For the text-containing cell, return its midpoint in (X, Y) coordinate format. 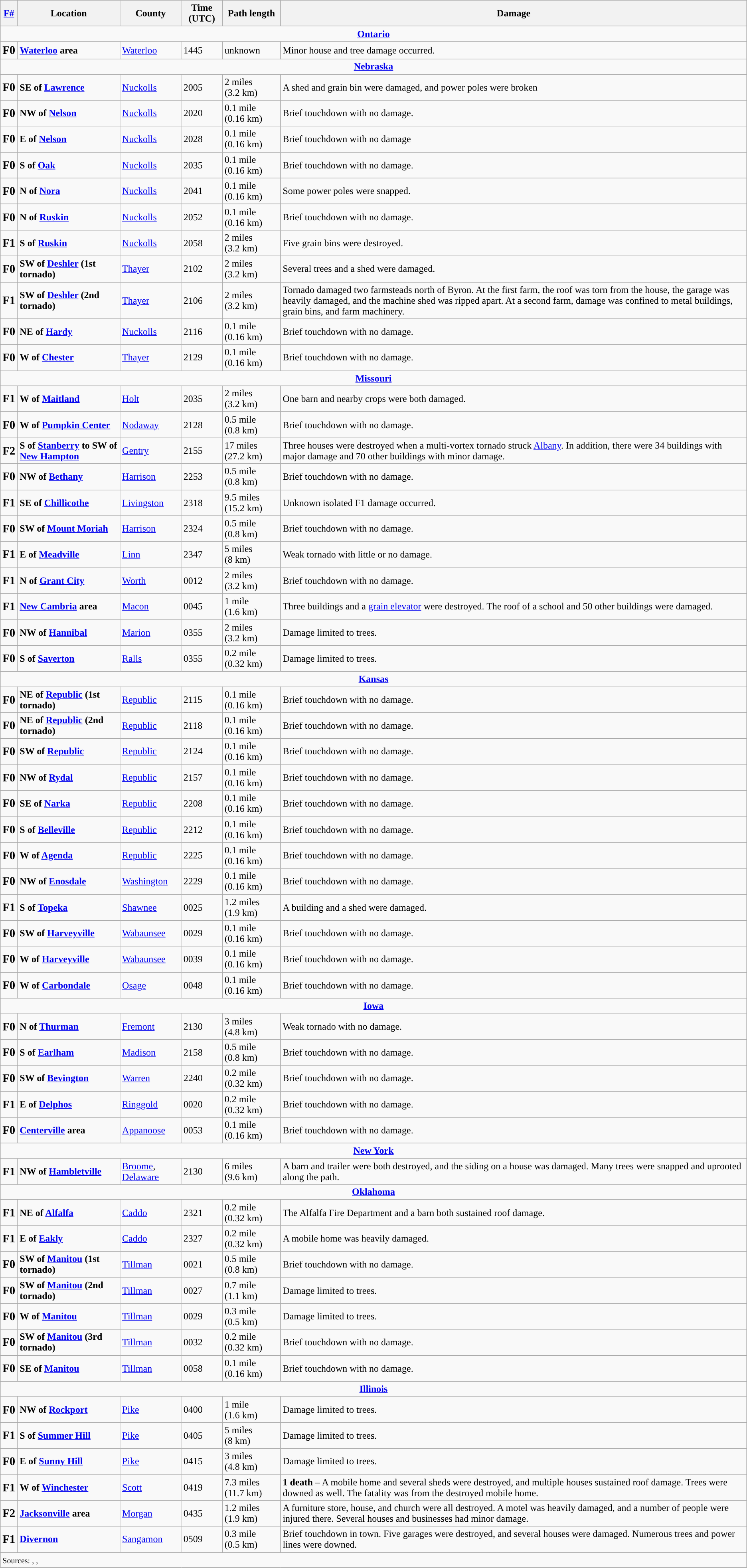
W of Manitou (69, 1316)
SE of Lawrence (69, 87)
2058 (202, 243)
Kansas (373, 679)
2324 (202, 528)
NW of Rockport (69, 1410)
2115 (202, 699)
2253 (202, 477)
Ontario (373, 34)
Ralls (151, 658)
Centerville area (69, 1130)
Nebraska (373, 67)
6 miles (9.6 km) (251, 1172)
NW of Nelson (69, 113)
9.5 miles (15.2 km) (251, 503)
New Cambria area (69, 607)
2020 (202, 113)
NW of Hannibal (69, 632)
Path length (251, 14)
S of Belleville (69, 829)
2327 (202, 1239)
S of Stanberry to SW of New Hampton (69, 451)
The Alfalfa Fire Department and a barn both sustained roof damage. (514, 1212)
Oklahoma (373, 1192)
Gentry (151, 451)
A shed and grain bin were damaged, and power poles were broken (514, 87)
Missouri (373, 378)
0012 (202, 580)
S of Summer Hill (69, 1435)
Macon (151, 607)
Minor house and tree damage occurred. (514, 50)
SW of Deshler (2nd tornado) (69, 300)
7.3 miles (11.7 km) (251, 1487)
17 miles (27.2 km) (251, 451)
2106 (202, 300)
N of Thurman (69, 1026)
F# (9, 14)
SW of Deshler (1st tornado) (69, 269)
SW of Manitou (2nd tornado) (69, 1291)
0415 (202, 1461)
Divernon (69, 1540)
Worth (151, 580)
Several trees and a shed were damaged. (514, 269)
2157 (202, 777)
Fremont (151, 1026)
N of Nora (69, 191)
SW of Bevington (69, 1078)
W of Winchester (69, 1487)
Three buildings and a grain elevator were destroyed. The roof of a school and 50 other buildings were damaged. (514, 607)
NW of Hambletville (69, 1172)
W of Carbondale (69, 985)
W of Agenda (69, 856)
W of Maitland (69, 399)
W of Chester (69, 358)
0045 (202, 607)
SW of Manitou (3rd tornado) (69, 1343)
Some power poles were snapped. (514, 191)
2005 (202, 87)
SW of Manitou (1st tornado) (69, 1264)
NE of Republic (2nd tornado) (69, 726)
2129 (202, 358)
A mobile home was heavily damaged. (514, 1239)
2229 (202, 881)
Ringgold (151, 1104)
Unknown isolated F1 damage occurred. (514, 503)
Madison (151, 1052)
Marion (151, 632)
Waterloo area (69, 50)
Linn (151, 555)
2155 (202, 451)
2212 (202, 829)
New York (373, 1151)
Livingston (151, 503)
Damage (514, 14)
0027 (202, 1291)
S of Oak (69, 165)
Appanoose (151, 1130)
2321 (202, 1212)
Nodaway (151, 425)
Weak tornado with no damage. (514, 1026)
2124 (202, 752)
N of Ruskin (69, 217)
NE of Republic (1st tornado) (69, 699)
0053 (202, 1130)
E of Delphos (69, 1104)
2347 (202, 555)
0058 (202, 1368)
A building and a shed were damaged. (514, 908)
Morgan (151, 1513)
SE of Chillicothe (69, 503)
2116 (202, 332)
2208 (202, 804)
NE of Hardy (69, 332)
Location (69, 14)
E of Eakly (69, 1239)
0405 (202, 1435)
E of Sunny Hill (69, 1461)
Weak tornado with little or no damage. (514, 555)
0032 (202, 1343)
SE of Narka (69, 804)
County (151, 14)
SW of Mount Moriah (69, 528)
Brief touchdown in town. Five garages were destroyed, and several houses were damaged. Numerous trees and power lines were downed. (514, 1540)
2028 (202, 139)
0021 (202, 1264)
0048 (202, 985)
0039 (202, 959)
0400 (202, 1410)
unknown (251, 50)
0509 (202, 1540)
S of Ruskin (69, 243)
Washington (151, 881)
NW of Bethany (69, 477)
Time (UTC) (202, 14)
0419 (202, 1487)
Jacksonville area (69, 1513)
N of Grant City (69, 580)
S of Saverton (69, 658)
W of Harveyville (69, 959)
Five grain bins were destroyed. (514, 243)
One barn and nearby crops were both damaged. (514, 399)
SW of Republic (69, 752)
Scott (151, 1487)
2128 (202, 425)
2118 (202, 726)
Holt (151, 399)
Illinois (373, 1389)
Iowa (373, 1006)
Sangamon (151, 1540)
W of Pumpkin Center (69, 425)
SE of Manitou (69, 1368)
E of Meadville (69, 555)
0.7 mile (1.1 km) (251, 1291)
0020 (202, 1104)
2318 (202, 503)
2052 (202, 217)
0435 (202, 1513)
2102 (202, 269)
Waterloo (151, 50)
0025 (202, 908)
NW of Rydal (69, 777)
A barn and trailer were both destroyed, and the siding on a house was damaged. Many trees were snapped and uprooted along the path. (514, 1172)
SW of Harveyville (69, 933)
1445 (202, 50)
Brief touchdown with no damage (514, 139)
2041 (202, 191)
Warren (151, 1078)
E of Nelson (69, 139)
S of Topeka (69, 908)
2225 (202, 856)
2240 (202, 1078)
Sources: , , (373, 1560)
NW of Enosdale (69, 881)
NE of Alfalfa (69, 1212)
2158 (202, 1052)
Broome, Delaware (151, 1172)
S of Earlham (69, 1052)
Shawnee (151, 908)
Osage (151, 985)
